Output the [x, y] coordinate of the center of the cell containing the given text.  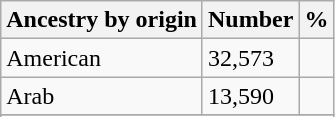
32,573 [250, 58]
Arab [102, 96]
% [316, 20]
Ancestry by origin [102, 20]
American [102, 58]
13,590 [250, 96]
Number [250, 20]
